Extract the [X, Y] coordinate from the center of the cell holding the provided text.  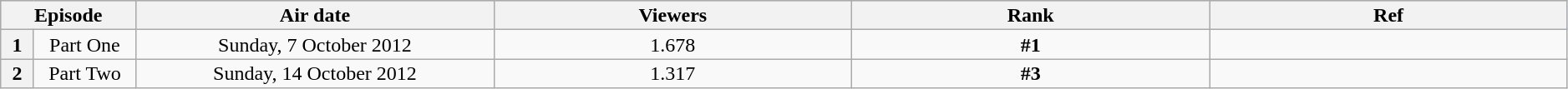
Sunday, 7 October 2012 [315, 45]
#3 [1030, 73]
#1 [1030, 45]
1.678 [672, 45]
Sunday, 14 October 2012 [315, 73]
Rank [1030, 15]
Episode [69, 15]
1.317 [672, 73]
Air date [315, 15]
Ref [1388, 15]
Viewers [672, 15]
Part Two [85, 73]
1 [17, 45]
Part One [85, 45]
2 [17, 73]
